Search for the cell housing the specified text and yield its [X, Y] center coordinate. 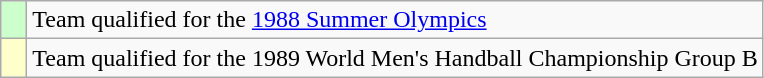
Team qualified for the 1989 World Men's Handball Championship Group B [396, 58]
Team qualified for the 1988 Summer Olympics [396, 20]
